From the cell containing the given text, extract its center point as (x, y) coordinate. 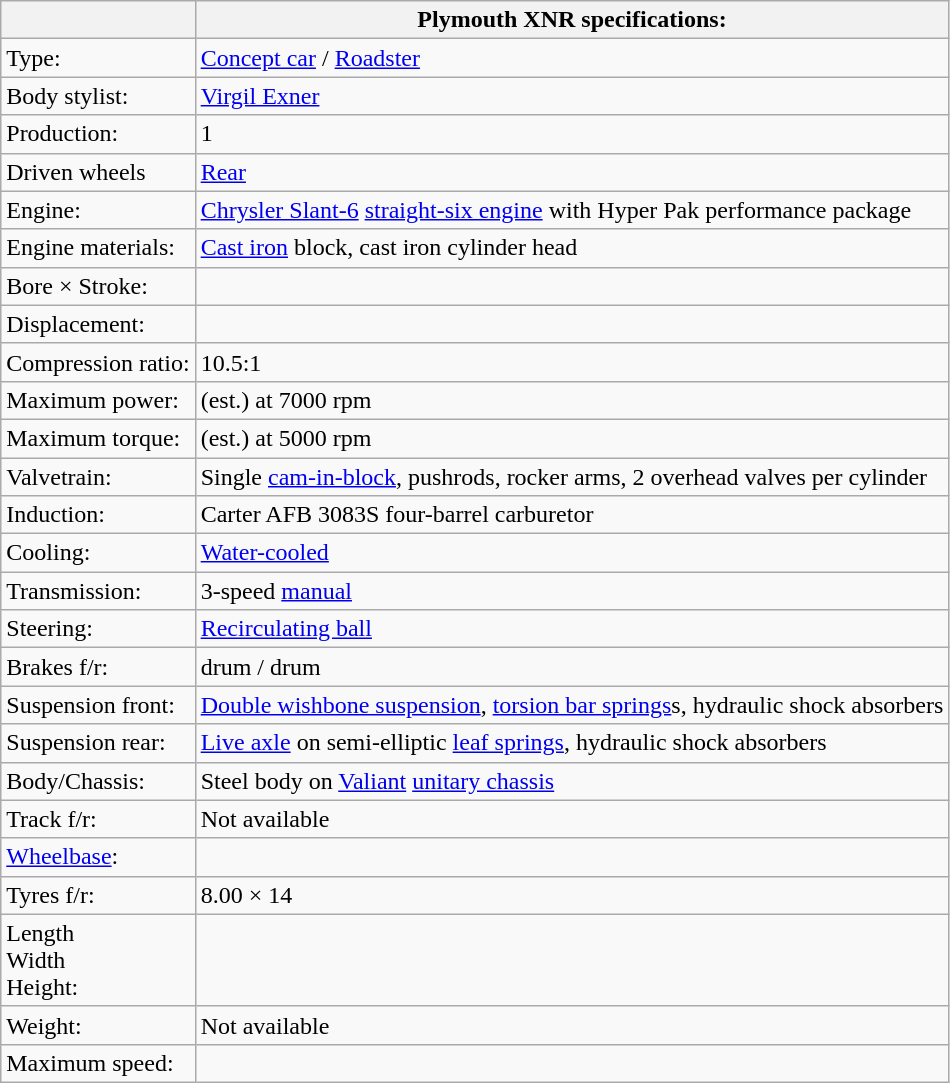
Cooling: (98, 553)
Double wishbone suspension, torsion bar springss, hydraulic shock absorbers (572, 705)
Steering: (98, 629)
Suspension front: (98, 705)
Virgil Exner (572, 96)
Body stylist: (98, 96)
Tyres f/r: (98, 895)
1 (572, 134)
Displacement: (98, 324)
Steel body on Valiant unitary chassis (572, 781)
Production: (98, 134)
8.00 × 14 (572, 895)
Compression ratio: (98, 362)
Concept car / Roadster (572, 58)
Weight: (98, 1025)
Recirculating ball (572, 629)
Bore × Stroke: (98, 286)
Rear (572, 172)
Maximum torque: (98, 438)
LengthWidthHeight: (98, 960)
(est.) at 7000 rpm (572, 400)
Induction: (98, 515)
Type: (98, 58)
Wheelbase: (98, 857)
Transmission: (98, 591)
Chrysler Slant-6 straight-six engine with Hyper Pak performance package (572, 210)
Body/Chassis: (98, 781)
Track f/r: (98, 819)
Carter AFB 3083S four-barrel carburetor (572, 515)
3-speed manual (572, 591)
(est.) at 5000 rpm (572, 438)
Maximum power: (98, 400)
Single cam-in-block, pushrods, rocker arms, 2 overhead valves per cylinder (572, 477)
Maximum speed: (98, 1063)
Cast iron block, cast iron cylinder head (572, 248)
Plymouth XNR specifications: (572, 20)
Valvetrain: (98, 477)
drum / drum (572, 667)
Live axle on semi-elliptic leaf springs, hydraulic shock absorbers (572, 743)
Driven wheels (98, 172)
Water-cooled (572, 553)
Engine: (98, 210)
Engine materials: (98, 248)
Suspension rear: (98, 743)
Brakes f/r: (98, 667)
10.5:1 (572, 362)
